Extract the (X, Y) coordinate from the center of the cell holding the provided text.  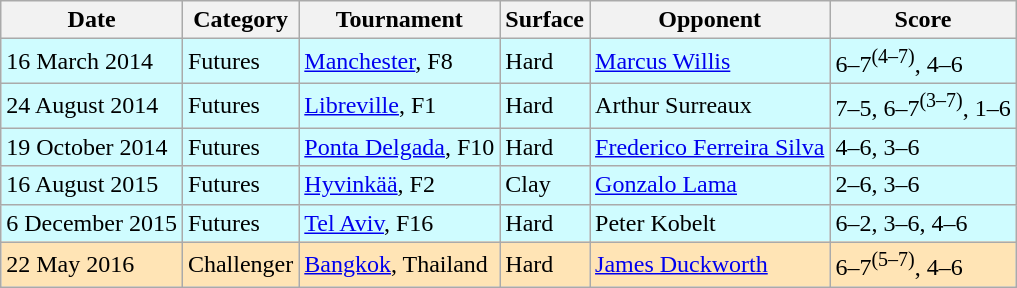
James Duckworth (710, 264)
19 October 2014 (92, 147)
Opponent (710, 20)
Hyvinkää, F2 (400, 185)
24 August 2014 (92, 106)
6–7(5–7), 4–6 (923, 264)
Surface (545, 20)
Manchester, F8 (400, 62)
Category (240, 20)
Challenger (240, 264)
16 March 2014 (92, 62)
2–6, 3–6 (923, 185)
Ponta Delgada, F10 (400, 147)
Marcus Willis (710, 62)
22 May 2016 (92, 264)
Bangkok, Thailand (400, 264)
7–5, 6–7(3–7), 1–6 (923, 106)
6–2, 3–6, 4–6 (923, 223)
Date (92, 20)
Tournament (400, 20)
Gonzalo Lama (710, 185)
Arthur Surreaux (710, 106)
4–6, 3–6 (923, 147)
Clay (545, 185)
6 December 2015 (92, 223)
Tel Aviv, F16 (400, 223)
Score (923, 20)
Libreville, F1 (400, 106)
6–7(4–7), 4–6 (923, 62)
16 August 2015 (92, 185)
Frederico Ferreira Silva (710, 147)
Peter Kobelt (710, 223)
